Extract the [X, Y] coordinate from the center of the cell holding the provided text.  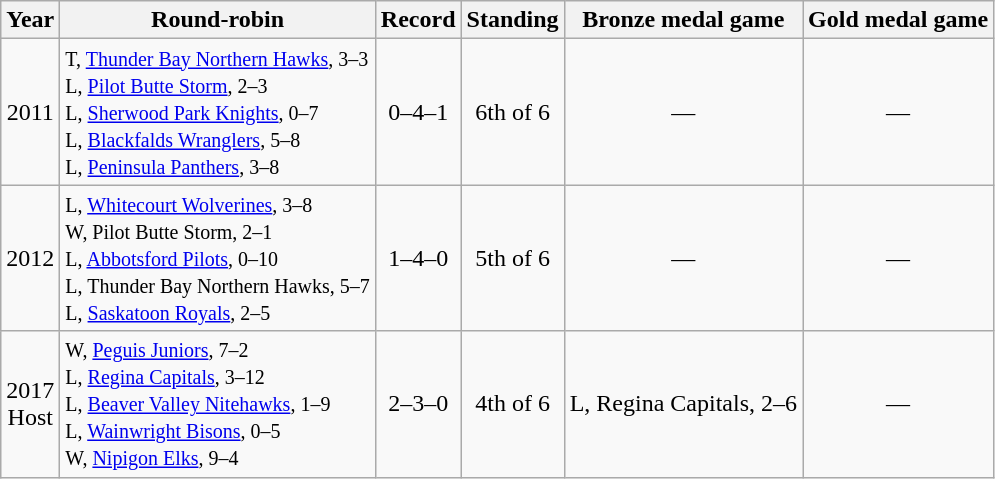
2011 [30, 112]
Gold medal game [898, 20]
4th of 6 [512, 404]
Year [30, 20]
6th of 6 [512, 112]
L, Regina Capitals, 2–6 [683, 404]
2012 [30, 258]
2–3–0 [418, 404]
L, Whitecourt Wolverines, 3–8W, Pilot Butte Storm, 2–1L, Abbotsford Pilots, 0–10L, Thunder Bay Northern Hawks, 5–7L, Saskatoon Royals, 2–5 [218, 258]
Bronze medal game [683, 20]
5th of 6 [512, 258]
1–4–0 [418, 258]
0–4–1 [418, 112]
Round-robin [218, 20]
T, Thunder Bay Northern Hawks, 3–3L, Pilot Butte Storm, 2–3L, Sherwood Park Knights, 0–7L, Blackfalds Wranglers, 5–8L, Peninsula Panthers, 3–8 [218, 112]
W, Peguis Juniors, 7–2L, Regina Capitals, 3–12L, Beaver Valley Nitehawks, 1–9L, Wainwright Bisons, 0–5W, Nipigon Elks, 9–4 [218, 404]
Standing [512, 20]
2017Host [30, 404]
Record [418, 20]
